Locate the cell with the specified text and output its (x, y) center coordinate. 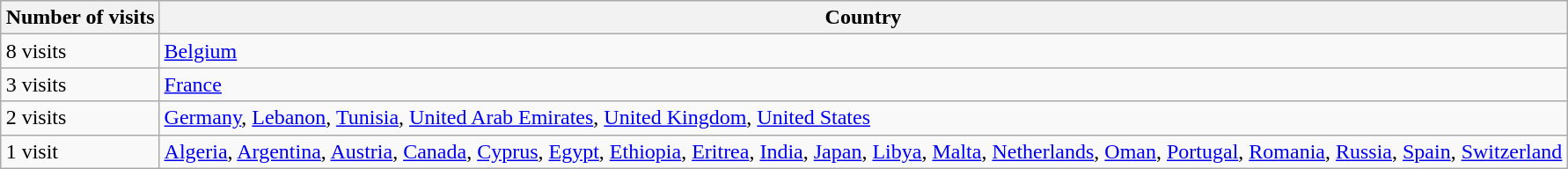
1 visit (80, 151)
Country (863, 18)
2 visits (80, 118)
8 visits (80, 51)
Number of visits (80, 18)
France (863, 84)
Germany, Lebanon, Tunisia, United Arab Emirates, United Kingdom, United States (863, 118)
3 visits (80, 84)
Belgium (863, 51)
